Capture the cell that displays the provided text and extract its [x, y] central coordinate. 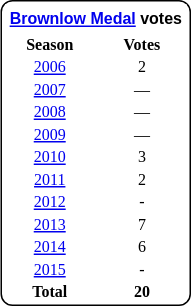
2007 [50, 90]
2006 [50, 67]
Total [50, 292]
Votes [142, 44]
2008 [50, 112]
Season [50, 44]
2014 [50, 247]
2013 [50, 224]
2011 [50, 180]
Brownlow Medal votes [96, 18]
7 [142, 224]
20 [142, 292]
2012 [50, 202]
2010 [50, 157]
6 [142, 247]
2015 [50, 270]
2009 [50, 134]
3 [142, 157]
